Find where the given text appears and provide that cell's center as (X, Y) coordinate. 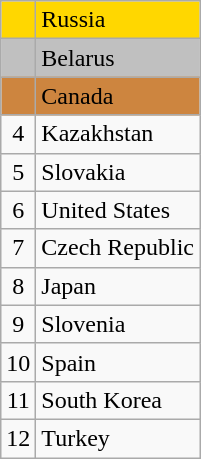
Kazakhstan (118, 134)
9 (18, 324)
11 (18, 400)
United States (118, 210)
7 (18, 248)
6 (18, 210)
Japan (118, 286)
Slovakia (118, 172)
Spain (118, 362)
12 (18, 438)
Turkey (118, 438)
Russia (118, 20)
5 (18, 172)
South Korea (118, 400)
Belarus (118, 58)
8 (18, 286)
Czech Republic (118, 248)
4 (18, 134)
10 (18, 362)
Canada (118, 96)
Slovenia (118, 324)
